Detect which cell encompasses the target text, then output its [X, Y] center coordinate. 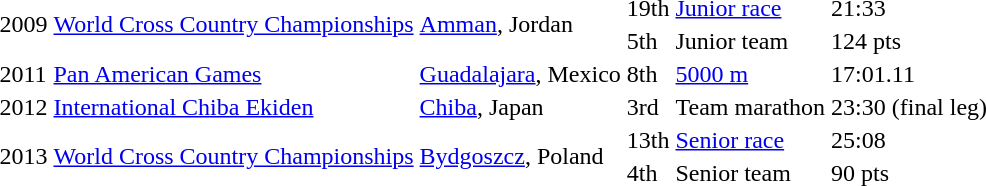
Guadalajara, Mexico [520, 74]
8th [648, 74]
International Chiba Ekiden [234, 107]
13th [648, 140]
Junior team [750, 41]
Senior race [750, 140]
5th [648, 41]
5000 m [750, 74]
Team marathon [750, 107]
Chiba, Japan [520, 107]
Pan American Games [234, 74]
3rd [648, 107]
